From the cell containing the given text, extract its center point as (x, y) coordinate. 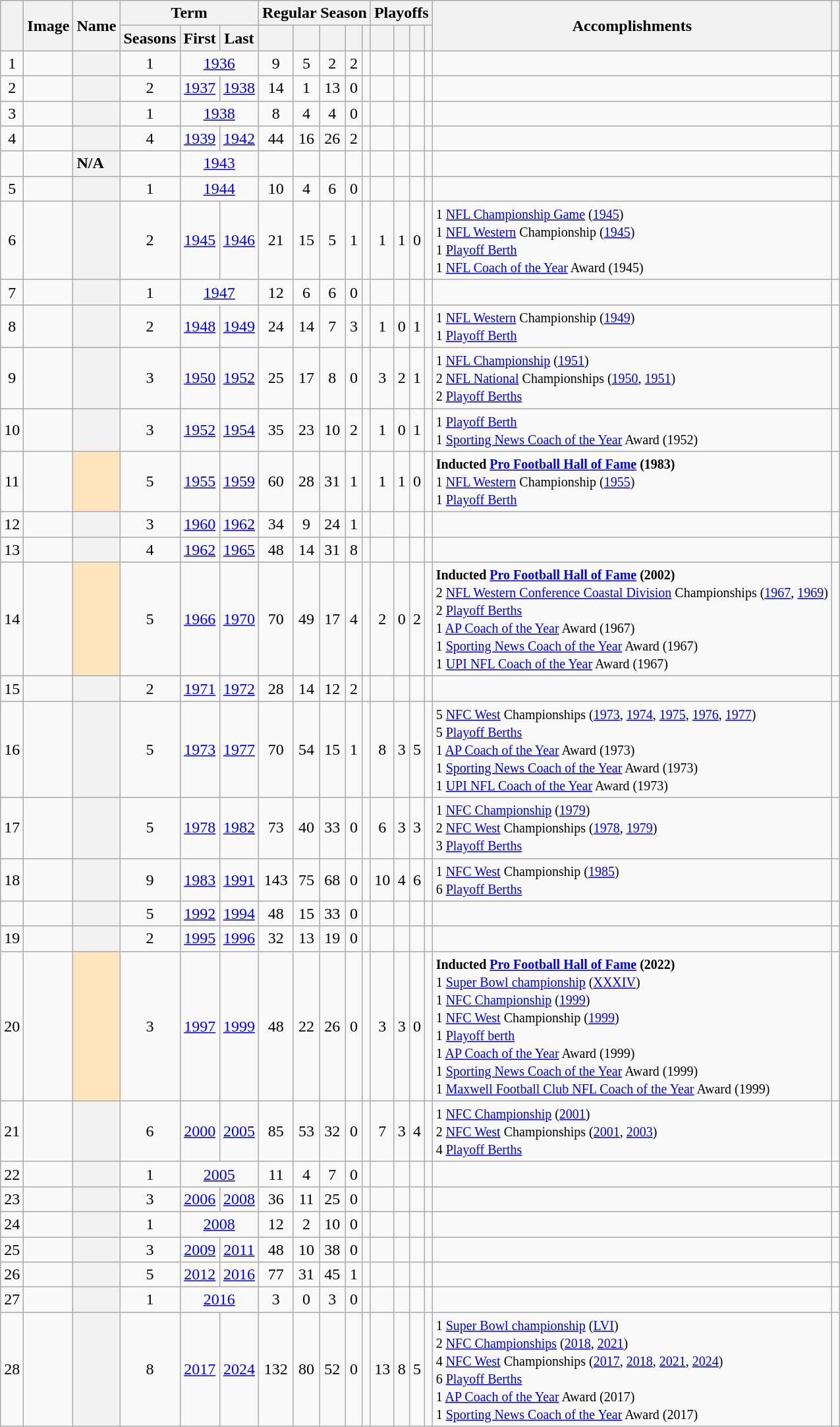
First (200, 38)
73 (275, 828)
1954 (238, 430)
Term (190, 13)
1 NFC Championship (1979)2 NFC West Championships (1978, 1979)3 Playoff Berths (632, 828)
1997 (200, 1026)
77 (275, 1275)
Name (96, 26)
54 (306, 749)
52 (332, 1370)
1 NFL Championship (1951)2 NFL National Championships (1950, 1951)2 Playoff Berths (632, 378)
N/A (96, 163)
1966 (200, 620)
1943 (219, 163)
1977 (238, 749)
1945 (200, 240)
40 (306, 828)
49 (306, 620)
Last (238, 38)
1960 (200, 525)
1995 (200, 939)
1970 (238, 620)
27 (12, 1300)
2024 (238, 1370)
Image (49, 26)
2011 (238, 1249)
75 (306, 879)
2006 (200, 1199)
60 (275, 482)
45 (332, 1275)
44 (275, 138)
53 (306, 1131)
18 (12, 879)
34 (275, 525)
1996 (238, 939)
35 (275, 430)
2000 (200, 1131)
Inducted Pro Football Hall of Fame (1983)1 NFL Western Championship (1955)1 Playoff Berth (632, 482)
1971 (200, 689)
2009 (200, 1249)
132 (275, 1370)
1 NFC Championship (2001)2 NFC West Championships (2001, 2003)4 Playoff Berths (632, 1131)
1 NFL Western Championship (1949)1 Playoff Berth (632, 326)
143 (275, 879)
38 (332, 1249)
1950 (200, 378)
2012 (200, 1275)
1948 (200, 326)
1942 (238, 138)
1959 (238, 482)
1937 (200, 88)
1992 (200, 914)
Seasons (150, 38)
68 (332, 879)
1944 (219, 189)
1939 (200, 138)
1947 (219, 292)
Playoffs (401, 13)
1949 (238, 326)
1982 (238, 828)
Regular Season (314, 13)
1946 (238, 240)
1 Playoff Berth1 Sporting News Coach of the Year Award (1952) (632, 430)
1972 (238, 689)
1983 (200, 879)
1978 (200, 828)
1 NFC West Championship (1985)6 Playoff Berths (632, 879)
1973 (200, 749)
20 (12, 1026)
1991 (238, 879)
85 (275, 1131)
1999 (238, 1026)
1994 (238, 914)
36 (275, 1199)
1965 (238, 550)
80 (306, 1370)
Accomplishments (632, 26)
1 NFL Championship Game (1945)1 NFL Western Championship (1945)1 Playoff Berth1 NFL Coach of the Year Award (1945) (632, 240)
2017 (200, 1370)
1955 (200, 482)
1936 (219, 63)
